Search for the cell housing the specified text and yield its [x, y] center coordinate. 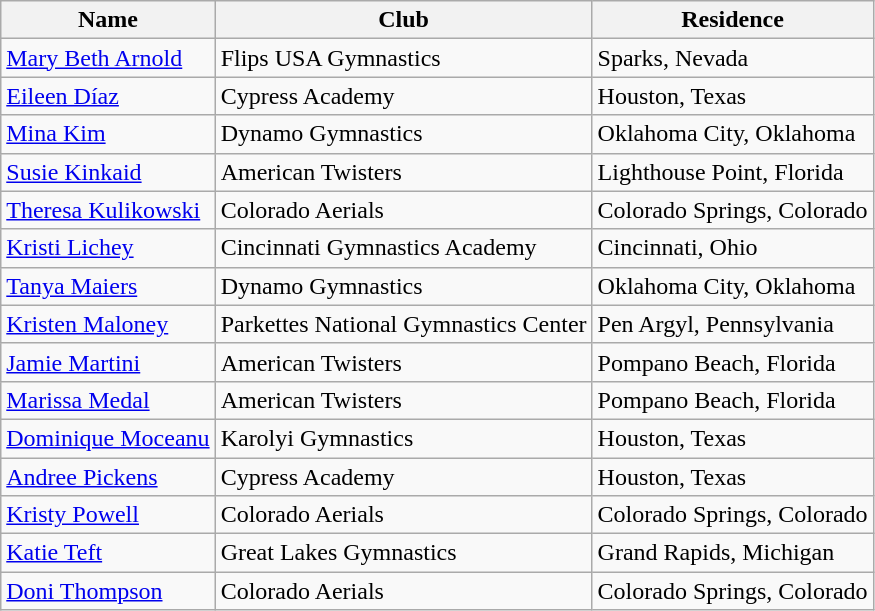
Great Lakes Gymnastics [404, 553]
Pen Argyl, Pennsylvania [732, 324]
Parkettes National Gymnastics Center [404, 324]
Mina Kim [108, 134]
Eileen Díaz [108, 96]
Residence [732, 20]
Jamie Martini [108, 362]
Susie Kinkaid [108, 172]
Kristen Maloney [108, 324]
Name [108, 20]
Marissa Medal [108, 400]
Karolyi Gymnastics [404, 438]
Sparks, Nevada [732, 58]
Lighthouse Point, Florida [732, 172]
Club [404, 20]
Tanya Maiers [108, 286]
Katie Teft [108, 553]
Kristi Lichey [108, 248]
Andree Pickens [108, 477]
Theresa Kulikowski [108, 210]
Grand Rapids, Michigan [732, 553]
Kristy Powell [108, 515]
Mary Beth Arnold [108, 58]
Flips USA Gymnastics [404, 58]
Cincinnati, Ohio [732, 248]
Cincinnati Gymnastics Academy [404, 248]
Dominique Moceanu [108, 438]
Doni Thompson [108, 591]
